Output the [X, Y] coordinate of the center of the cell containing the given text.  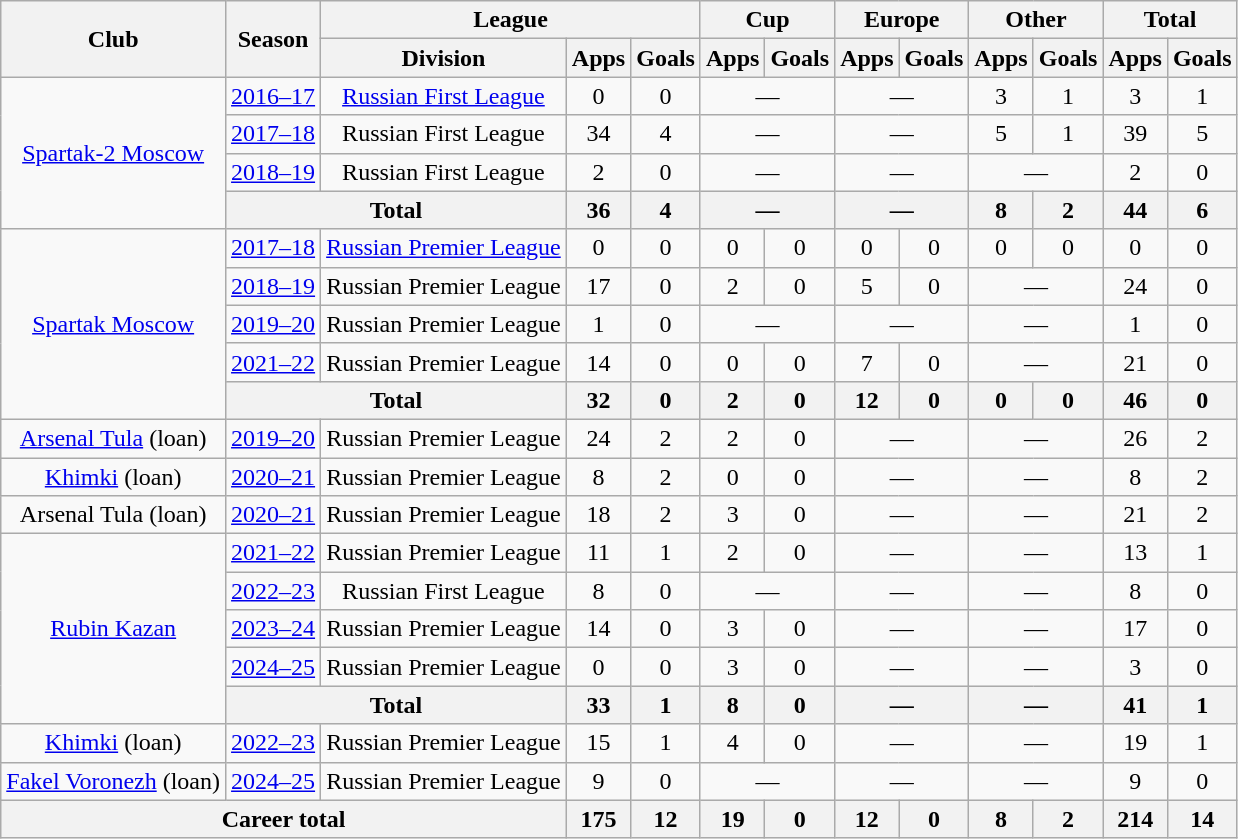
Career total [284, 819]
32 [598, 400]
33 [598, 705]
15 [598, 743]
6 [1202, 210]
Cup [767, 20]
34 [598, 134]
41 [1135, 705]
36 [598, 210]
Division [444, 58]
Other [1036, 20]
18 [598, 515]
26 [1135, 438]
175 [598, 819]
11 [598, 553]
13 [1135, 553]
League [511, 20]
Club [114, 39]
2016–17 [274, 96]
46 [1135, 400]
Europe [902, 20]
2023–24 [274, 629]
7 [867, 362]
Spartak Moscow [114, 324]
Fakel Voronezh (loan) [114, 781]
Rubin Kazan [114, 629]
44 [1135, 210]
39 [1135, 134]
Spartak-2 Moscow [114, 153]
Season [274, 39]
214 [1135, 819]
